For the text-containing cell, return its midpoint in [X, Y] coordinate format. 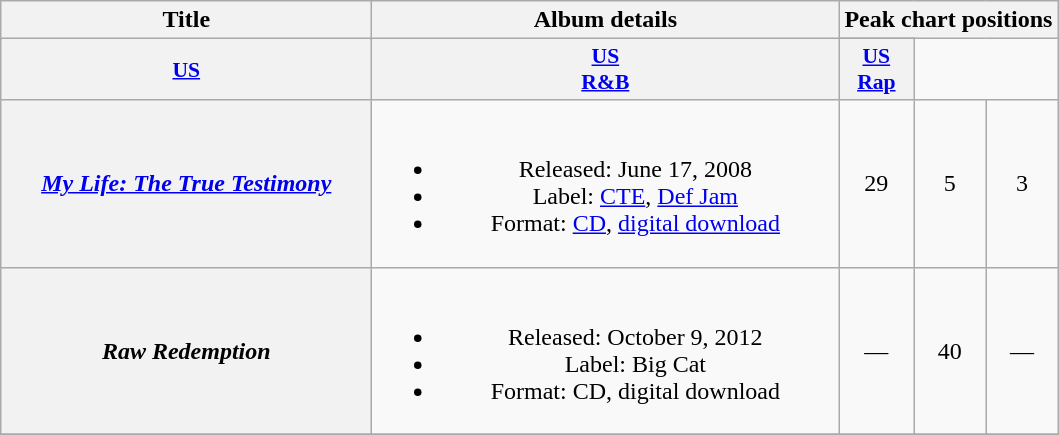
USRap [876, 70]
Released: June 17, 2008Label: CTE, Def JamFormat: CD, digital download [606, 184]
USR&B [606, 70]
Peak chart positions [948, 20]
Album details [606, 20]
Released: October 9, 2012Label: Big CatFormat: CD, digital download [606, 350]
My Life: The True Testimony [186, 184]
40 [950, 350]
Title [186, 20]
5 [950, 184]
US [186, 70]
Raw Redemption [186, 350]
29 [876, 184]
3 [1022, 184]
